Pinpoint the cell where the given text exists, returning its (x, y) midpoint coordinate. 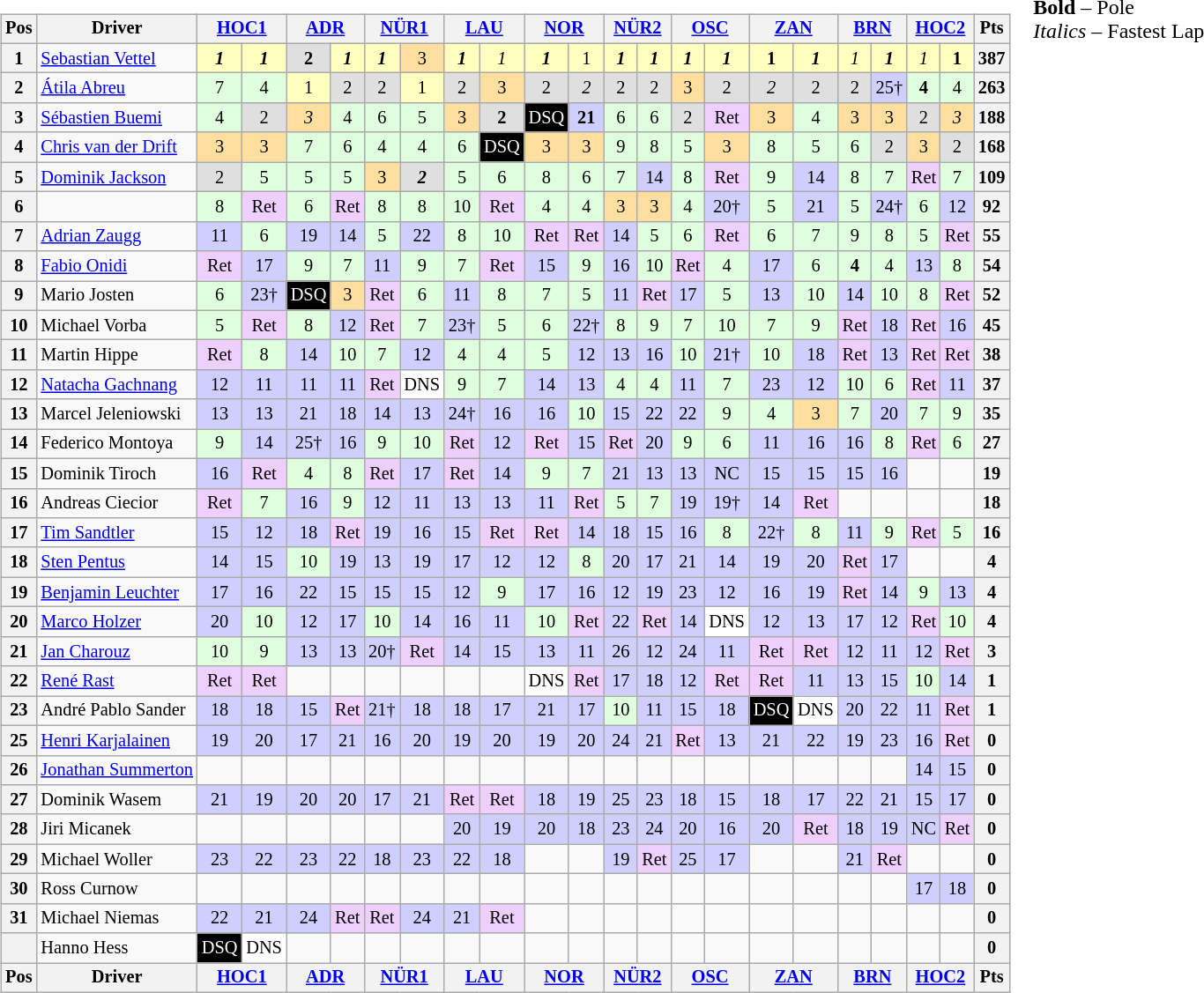
Chris van der Drift (116, 147)
188 (992, 118)
35 (992, 414)
Sten Pentus (116, 562)
Marco Holzer (116, 622)
Michael Woller (116, 859)
Hanno Hess (116, 948)
René Rast (116, 681)
André Pablo Sander (116, 711)
Federico Montoya (116, 444)
Jiri Micanek (116, 829)
Michael Niemas (116, 918)
387 (992, 58)
Benjamin Leuchter (116, 592)
Marcel Jeleniowski (116, 414)
Michael Vorba (116, 325)
Jan Charouz (116, 651)
Dominik Wasem (116, 800)
109 (992, 177)
92 (992, 207)
Jonathan Summerton (116, 770)
Dominik Tiroch (116, 473)
Ross Curnow (116, 889)
28 (19, 829)
263 (992, 88)
Andreas Ciecior (116, 503)
30 (19, 889)
Adrian Zaugg (116, 236)
Átila Abreu (116, 88)
Sébastien Buemi (116, 118)
Natacha Gachnang (116, 385)
Tim Sandtler (116, 533)
38 (992, 355)
Dominik Jackson (116, 177)
45 (992, 325)
29 (19, 859)
19† (726, 503)
168 (992, 147)
31 (19, 918)
55 (992, 236)
37 (992, 385)
Henri Karjalainen (116, 740)
52 (992, 296)
Martin Hippe (116, 355)
Mario Josten (116, 296)
Sebastian Vettel (116, 58)
Fabio Onidi (116, 266)
54 (992, 266)
